Pinpoint the cell where the given text exists, returning its [X, Y] midpoint coordinate. 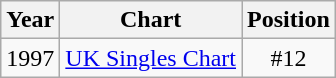
Position [289, 20]
Chart [151, 20]
1997 [30, 58]
Year [30, 20]
UK Singles Chart [151, 58]
#12 [289, 58]
